Output the [x, y] coordinate of the center of the cell containing the given text.  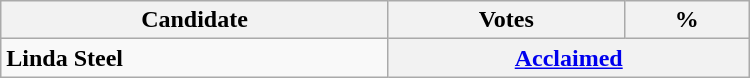
Linda Steel [194, 58]
Acclaimed [568, 58]
Candidate [194, 20]
Votes [506, 20]
% [686, 20]
